Search for the cell housing the specified text and yield its [X, Y] center coordinate. 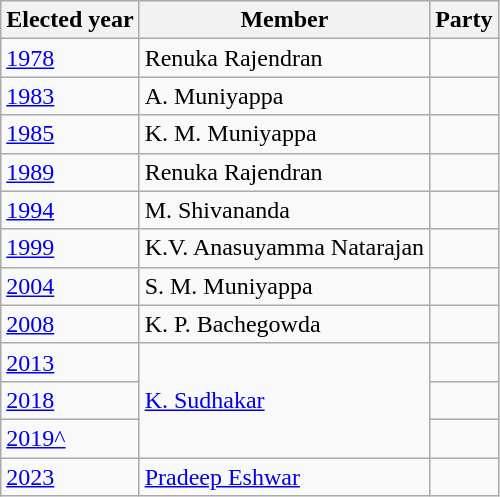
S. M. Muniyappa [284, 286]
2018 [70, 400]
K.V. Anasuyamma Natarajan [284, 248]
Party [464, 20]
2013 [70, 362]
1985 [70, 134]
K. Sudhakar [284, 400]
2023 [70, 477]
A. Muniyappa [284, 96]
1994 [70, 210]
K. M. Muniyappa [284, 134]
2008 [70, 324]
1983 [70, 96]
Member [284, 20]
1989 [70, 172]
1978 [70, 58]
2019^ [70, 438]
2004 [70, 286]
Elected year [70, 20]
K. P. Bachegowda [284, 324]
1999 [70, 248]
Pradeep Eshwar [284, 477]
M. Shivananda [284, 210]
